Output the [x, y] coordinate of the center of the cell containing the given text.  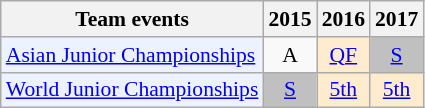
2015 [290, 19]
World Junior Championships [132, 90]
2016 [344, 19]
A [290, 55]
QF [344, 55]
2017 [396, 19]
Asian Junior Championships [132, 55]
Team events [132, 19]
